Return (x, y) of the center of cell containing provided text 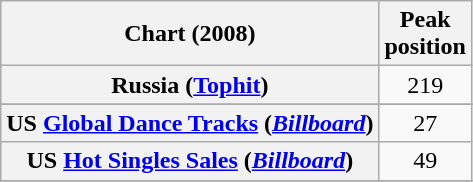
Chart (2008) (190, 34)
US Hot Singles Sales (Billboard) (190, 161)
27 (425, 123)
Peakposition (425, 34)
219 (425, 85)
49 (425, 161)
Russia (Tophit) (190, 85)
US Global Dance Tracks (Billboard) (190, 123)
